Detect which cell encompasses the target text, then output its [x, y] center coordinate. 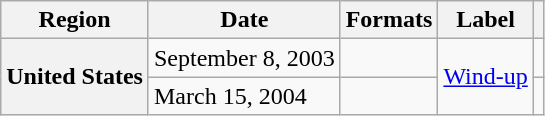
September 8, 2003 [244, 58]
Formats [389, 20]
March 15, 2004 [244, 96]
Date [244, 20]
United States [75, 77]
Label [486, 20]
Wind-up [486, 77]
Region [75, 20]
